From the cell containing the given text, extract its center point as [x, y] coordinate. 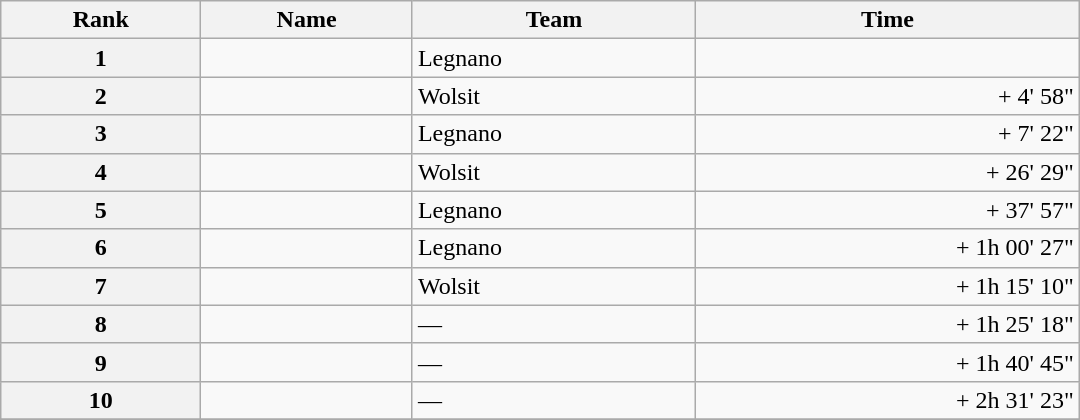
7 [101, 286]
9 [101, 362]
10 [101, 400]
Rank [101, 20]
4 [101, 172]
Time [888, 20]
3 [101, 134]
+ 1h 15' 10" [888, 286]
+ 7' 22" [888, 134]
+ 37' 57" [888, 210]
+ 4' 58" [888, 96]
5 [101, 210]
6 [101, 248]
+ 2h 31' 23" [888, 400]
+ 26' 29" [888, 172]
+ 1h 40' 45" [888, 362]
+ 1h 25' 18" [888, 324]
2 [101, 96]
8 [101, 324]
1 [101, 58]
Name [307, 20]
Team [554, 20]
+ 1h 00' 27" [888, 248]
